Return the (X, Y) coordinate for the center point of the cell that contains the specified text.  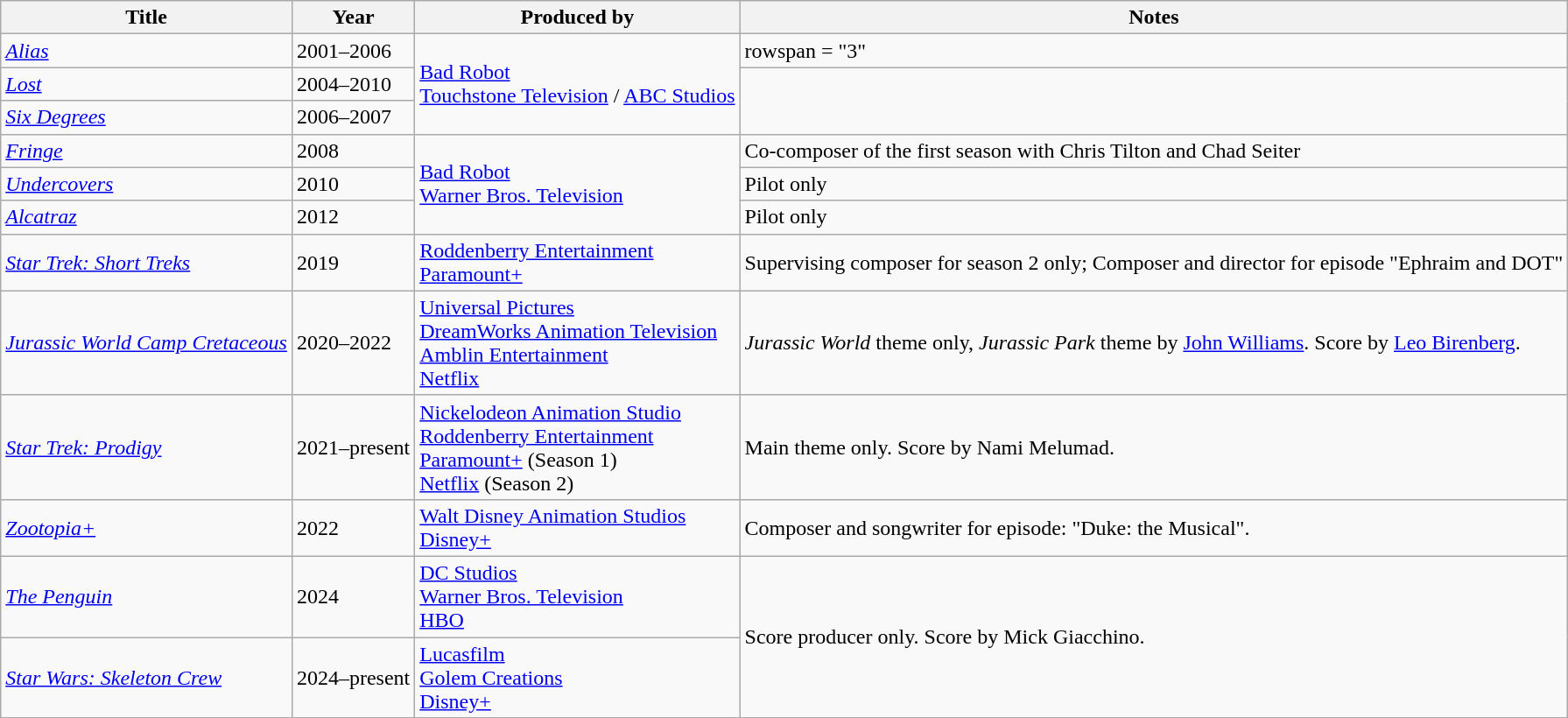
Undercovers (147, 184)
Jurassic World Camp Cretaceous (147, 343)
Title (147, 18)
2024 (353, 596)
Alias (147, 51)
2008 (353, 151)
Nickelodeon Animation StudioRoddenberry EntertainmentParamount+ (Season 1)Netflix (Season 2) (578, 447)
Score producer only. Score by Mick Giacchino. (1154, 637)
Zootopia+ (147, 527)
Produced by (578, 18)
Walt Disney Animation StudiosDisney+ (578, 527)
Supervising composer for season 2 only; Composer and director for episode "Ephraim and DOT" (1154, 263)
Star Trek: Prodigy (147, 447)
Jurassic World theme only, Jurassic Park theme by John Williams. Score by Leo Birenberg. (1154, 343)
2010 (353, 184)
Bad RobotWarner Bros. Television (578, 184)
2012 (353, 217)
2006–2007 (353, 117)
2001–2006 (353, 51)
2004–2010 (353, 84)
2021–present (353, 447)
2024–present (353, 678)
rowspan = "3" (1154, 51)
2020–2022 (353, 343)
Lost (147, 84)
2022 (353, 527)
Alcatraz (147, 217)
Universal PicturesDreamWorks Animation TelevisionAmblin EntertainmentNetflix (578, 343)
Bad RobotTouchstone Television / ABC Studios (578, 84)
Year (353, 18)
Main theme only. Score by Nami Melumad. (1154, 447)
Fringe (147, 151)
Composer and songwriter for episode: "Duke: the Musical". (1154, 527)
Six Degrees (147, 117)
Star Trek: Short Treks (147, 263)
LucasfilmGolem CreationsDisney+ (578, 678)
Roddenberry EntertainmentParamount+ (578, 263)
Notes (1154, 18)
The Penguin (147, 596)
DC StudiosWarner Bros. TelevisionHBO (578, 596)
Star Wars: Skeleton Crew (147, 678)
Co-composer of the first season with Chris Tilton and Chad Seiter (1154, 151)
2019 (353, 263)
